Output the [X, Y] coordinate of the center of the cell containing the given text.  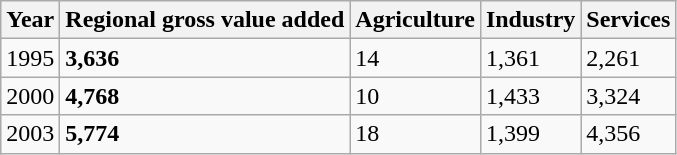
1995 [30, 58]
2003 [30, 134]
3,636 [205, 58]
2,261 [628, 58]
5,774 [205, 134]
1,399 [530, 134]
3,324 [628, 96]
4,768 [205, 96]
14 [416, 58]
1,433 [530, 96]
Agriculture [416, 20]
2000 [30, 96]
10 [416, 96]
Regional gross value added [205, 20]
18 [416, 134]
4,356 [628, 134]
Year [30, 20]
Industry [530, 20]
1,361 [530, 58]
Services [628, 20]
